Provide the (X, Y) coordinate of the cell's center where the given text is located.  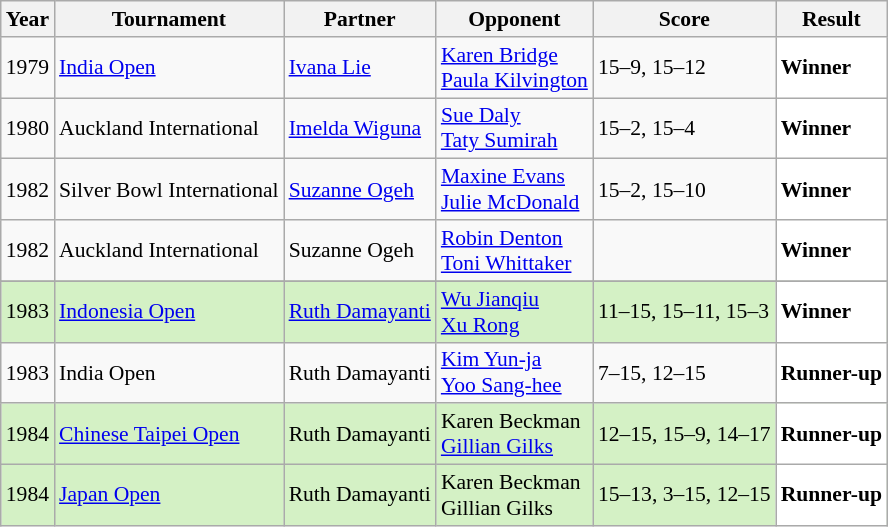
Result (832, 19)
Ivana Lie (360, 68)
Opponent (514, 19)
1980 (28, 128)
Robin Denton Toni Whittaker (514, 250)
15–2, 15–10 (684, 190)
Score (684, 19)
15–9, 15–12 (684, 68)
Maxine Evans Julie McDonald (514, 190)
Partner (360, 19)
Tournament (169, 19)
Karen Bridge Paula Kilvington (514, 68)
Japan Open (169, 496)
1979 (28, 68)
Sue Daly Taty Sumirah (514, 128)
Wu Jianqiu Xu Rong (514, 312)
Year (28, 19)
15–2, 15–4 (684, 128)
Chinese Taipei Open (169, 434)
Kim Yun-ja Yoo Sang-hee (514, 372)
Silver Bowl International (169, 190)
Indonesia Open (169, 312)
11–15, 15–11, 15–3 (684, 312)
15–13, 3–15, 12–15 (684, 496)
Imelda Wiguna (360, 128)
7–15, 12–15 (684, 372)
12–15, 15–9, 14–17 (684, 434)
